Locate the cell with the specified text and output its [X, Y] center coordinate. 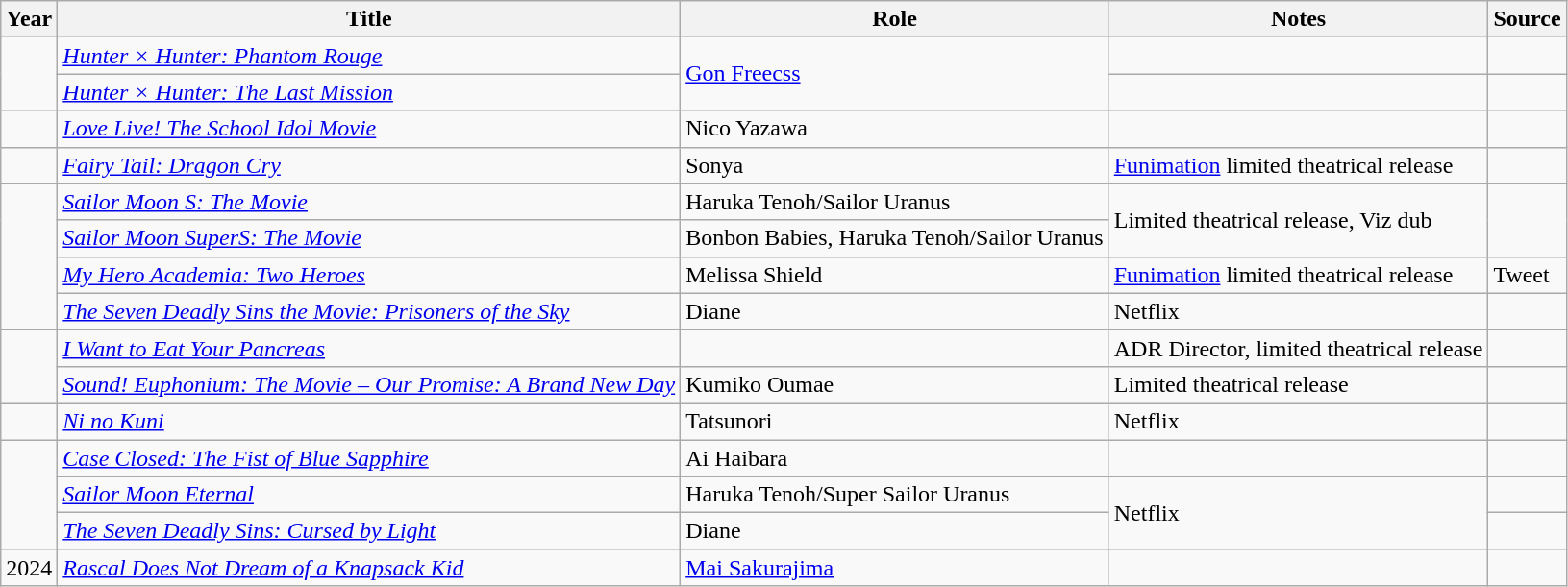
Haruka Tenoh/Super Sailor Uranus [895, 495]
Kumiko Oumae [895, 384]
Case Closed: The Fist of Blue Sapphire [369, 458]
Sonya [895, 165]
Hunter × Hunter: The Last Mission [369, 92]
2024 [29, 568]
Love Live! The School Idol Movie [369, 129]
I Want to Eat Your Pancreas [369, 348]
Year [29, 19]
Tweet [1527, 275]
Sailor Moon Eternal [369, 495]
Mai Sakurajima [895, 568]
Hunter × Hunter: Phantom Rouge [369, 56]
Ni no Kuni [369, 421]
Ai Haibara [895, 458]
Limited theatrical release [1298, 384]
Sailor Moon S: The Movie [369, 202]
The Seven Deadly Sins: Cursed by Light [369, 531]
Title [369, 19]
Limited theatrical release, Viz dub [1298, 220]
Haruka Tenoh/Sailor Uranus [895, 202]
Nico Yazawa [895, 129]
Notes [1298, 19]
Bonbon Babies, Haruka Tenoh/Sailor Uranus [895, 238]
The Seven Deadly Sins the Movie: Prisoners of the Sky [369, 311]
Rascal Does Not Dream of a Knapsack Kid [369, 568]
Source [1527, 19]
Fairy Tail: Dragon Cry [369, 165]
Sailor Moon SuperS: The Movie [369, 238]
ADR Director, limited theatrical release [1298, 348]
Tatsunori [895, 421]
Sound! Euphonium: The Movie – Our Promise: A Brand New Day [369, 384]
Role [895, 19]
Gon Freecss [895, 74]
Melissa Shield [895, 275]
My Hero Academia: Two Heroes [369, 275]
